Search for the cell housing the specified text and yield its (X, Y) center coordinate. 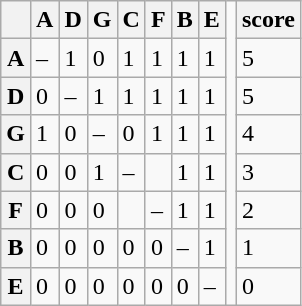
2 (268, 210)
4 (268, 134)
3 (268, 172)
score (268, 20)
